From the cell containing the given text, extract its center point as (x, y) coordinate. 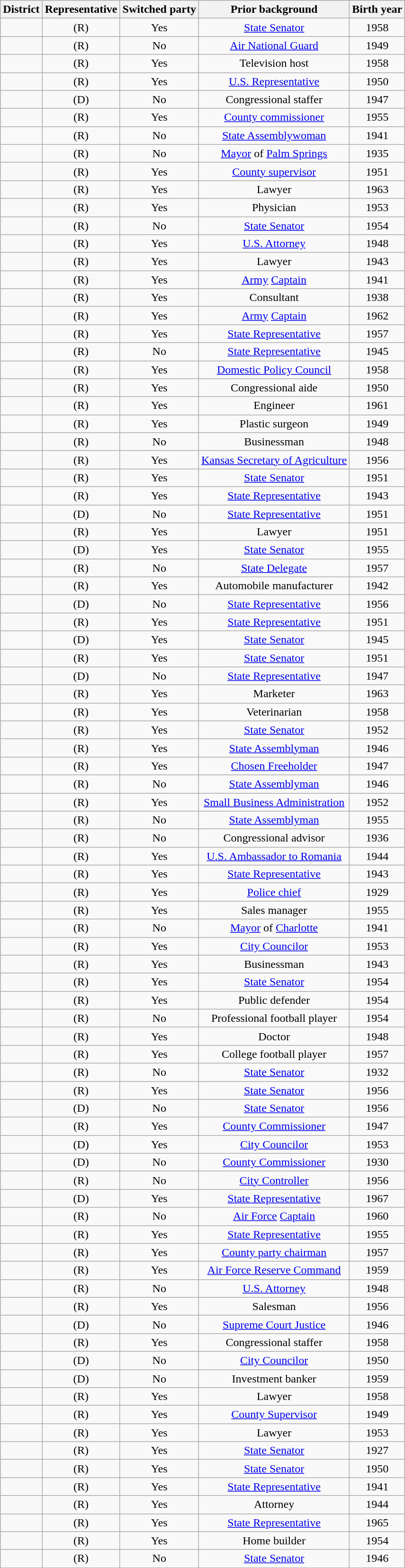
City Controller (274, 1180)
1935 (377, 153)
Engineer (274, 406)
1962 (377, 316)
1938 (377, 298)
1965 (377, 1523)
State Delegate (274, 568)
Air Force Reserve Command (274, 1270)
Kansas Secretary of Agriculture (274, 460)
Mayor of Palm Springs (274, 153)
1960 (377, 1216)
Doctor (274, 1036)
1967 (377, 1198)
1927 (377, 1451)
1961 (377, 406)
County party chairman (274, 1252)
College football player (274, 1054)
Chosen Freeholder (274, 766)
District (21, 9)
Mayor of Charlotte (274, 928)
State Assemblywoman (274, 135)
Consultant (274, 298)
1929 (377, 892)
Professional football player (274, 1018)
1932 (377, 1072)
Home builder (274, 1541)
Salesman (274, 1306)
Police chief (274, 892)
Birth year (377, 9)
Veterinarian (274, 712)
U.S. Ambassador to Romania (274, 856)
Sales manager (274, 910)
Domestic Policy Council (274, 370)
Prior background (274, 9)
Television host (274, 63)
Representative (81, 9)
Investment banker (274, 1379)
1942 (377, 586)
County Supervisor (274, 1415)
Air Force Captain (274, 1216)
Congressional advisor (274, 838)
Physician (274, 207)
Attorney (274, 1505)
Congressional aide (274, 388)
Plastic surgeon (274, 424)
Marketer (274, 694)
Air National Guard (274, 45)
1936 (377, 838)
County supervisor (274, 171)
1930 (377, 1162)
Automobile manufacturer (274, 586)
Public defender (274, 1000)
Small Business Administration (274, 802)
U.S. Representative (274, 81)
County commissioner (274, 117)
Switched party (159, 9)
Supreme Court Justice (274, 1324)
